Find where the given text appears and provide that cell's center as (x, y) coordinate. 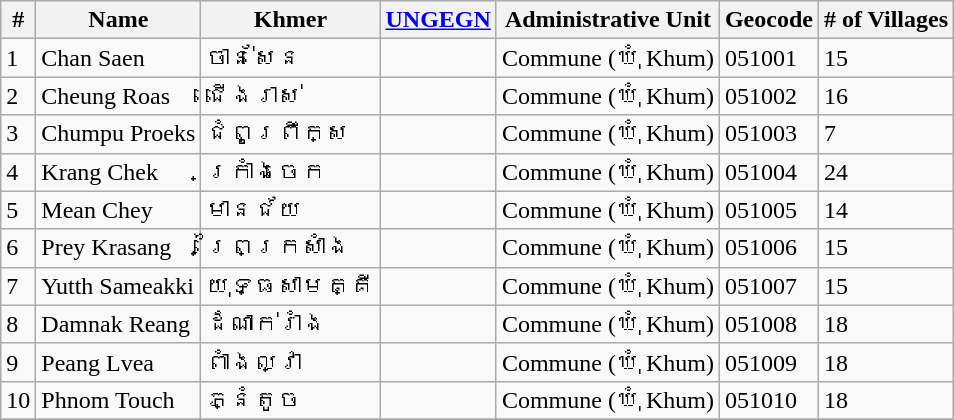
# (18, 20)
9 (18, 362)
10 (18, 400)
ជំពូព្រឹក្ស (290, 134)
3 (18, 134)
051008 (768, 324)
051009 (768, 362)
ចាន់សែន (290, 58)
051010 (768, 400)
ភ្នំតូច (290, 400)
ពាំងល្វា (290, 362)
Peang Lvea (118, 362)
6 (18, 248)
Damnak Reang (118, 324)
051004 (768, 172)
Khmer (290, 20)
ព្រៃក្រសាំង (290, 248)
យុទ្ធសាមគ្គី (290, 286)
មានជ័យ (290, 210)
Yutth Sameakki (118, 286)
Chumpu Proeks (118, 134)
051001 (768, 58)
24 (886, 172)
4 (18, 172)
051002 (768, 96)
8 (18, 324)
1 (18, 58)
5 (18, 210)
# of Villages (886, 20)
Prey Krasang (118, 248)
Cheung Roas (118, 96)
051003 (768, 134)
Administrative Unit (608, 20)
051005 (768, 210)
Mean Chey (118, 210)
ជើងរាស់ (290, 96)
Chan Saen (118, 58)
ដំណាក់រាំង (290, 324)
Krang Chek (118, 172)
2 (18, 96)
ក្រាំងចេក (290, 172)
Geocode (768, 20)
Name (118, 20)
Phnom Touch (118, 400)
14 (886, 210)
051006 (768, 248)
051007 (768, 286)
UNGEGN (438, 20)
16 (886, 96)
